Determine the [X, Y] coordinate at the center of the cell enclosing the given text.  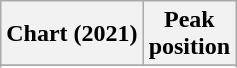
Chart (2021) [72, 34]
Peakposition [189, 34]
